Return [X, Y] of the center of cell containing provided text 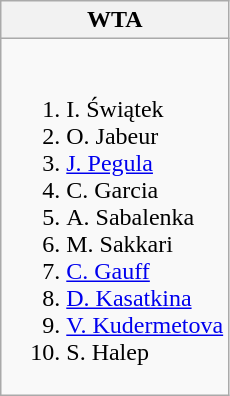
I. Świątek O. Jabeur J. Pegula C. Garcia A. Sabalenka M. Sakkari C. Gauff D. Kasatkina V. Kudermetova S. Halep [115, 217]
WTA [115, 20]
